From the cell containing the given text, extract its center point as (X, Y) coordinate. 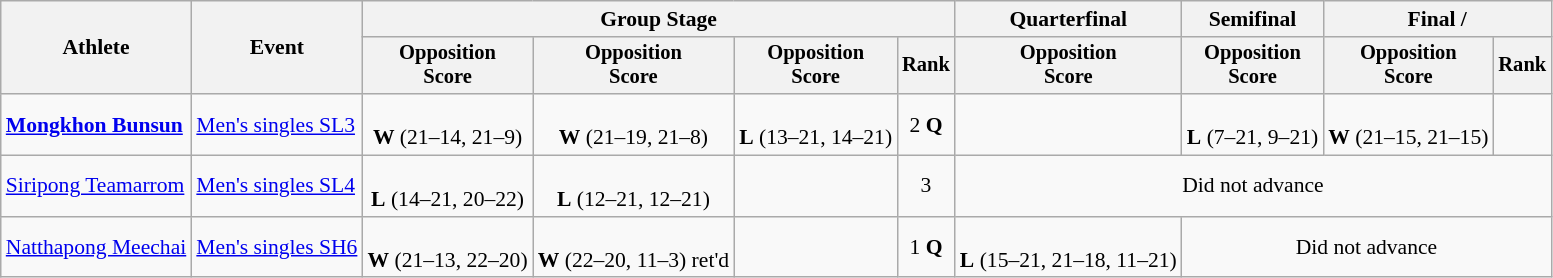
2 Q (926, 124)
L (15–21, 21–18, 11–21) (1068, 248)
Men's singles SL3 (276, 124)
W (21–14, 21–9) (447, 124)
1 Q (926, 248)
Mongkhon Bunsun (96, 124)
3 (926, 186)
Men's singles SL4 (276, 186)
L (7–21, 9–21) (1252, 124)
Men's singles SH6 (276, 248)
W (22–20, 11–3) ret'd (634, 248)
L (13–21, 14–21) (816, 124)
Quarterfinal (1068, 19)
W (21–19, 21–8) (634, 124)
Group Stage (658, 19)
Event (276, 48)
W (21–13, 22–20) (447, 248)
Natthapong Meechai (96, 248)
Semifinal (1252, 19)
W (21–15, 21–15) (1408, 124)
Final / (1437, 19)
Athlete (96, 48)
L (12–21, 12–21) (634, 186)
L (14–21, 20–22) (447, 186)
Siripong Teamarrom (96, 186)
